Return the [x, y] coordinate for the center point of the cell that contains the specified text.  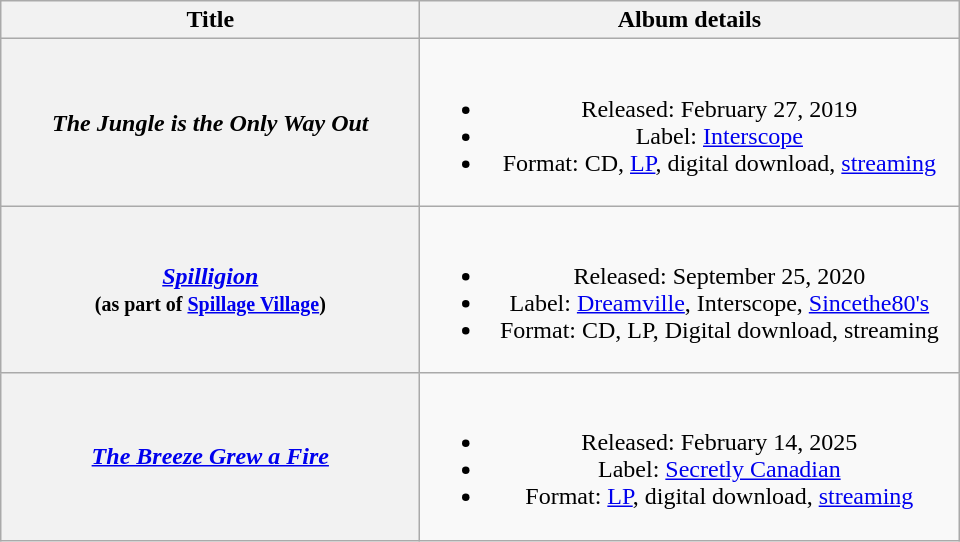
Released: February 14, 2025Label: Secretly CanadianFormat: LP, digital download, streaming [690, 456]
Released: September 25, 2020Label: Dreamville, Interscope, Sincethe80'sFormat: CD, LP, Digital download, streaming [690, 290]
Title [210, 20]
Released: February 27, 2019Label: InterscopeFormat: CD, LP, digital download, streaming [690, 122]
The Breeze Grew a Fire [210, 456]
Album details [690, 20]
The Jungle is the Only Way Out [210, 122]
Spilligion (as part of Spillage Village) [210, 290]
